Provide the [X, Y] coordinate of the cell's center where the given text is located.  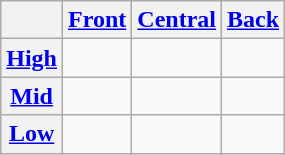
Back [254, 20]
High [32, 58]
Front [98, 20]
Mid [32, 96]
Central [177, 20]
Low [32, 134]
